Extract the (X, Y) coordinate from the center of the cell holding the provided text.  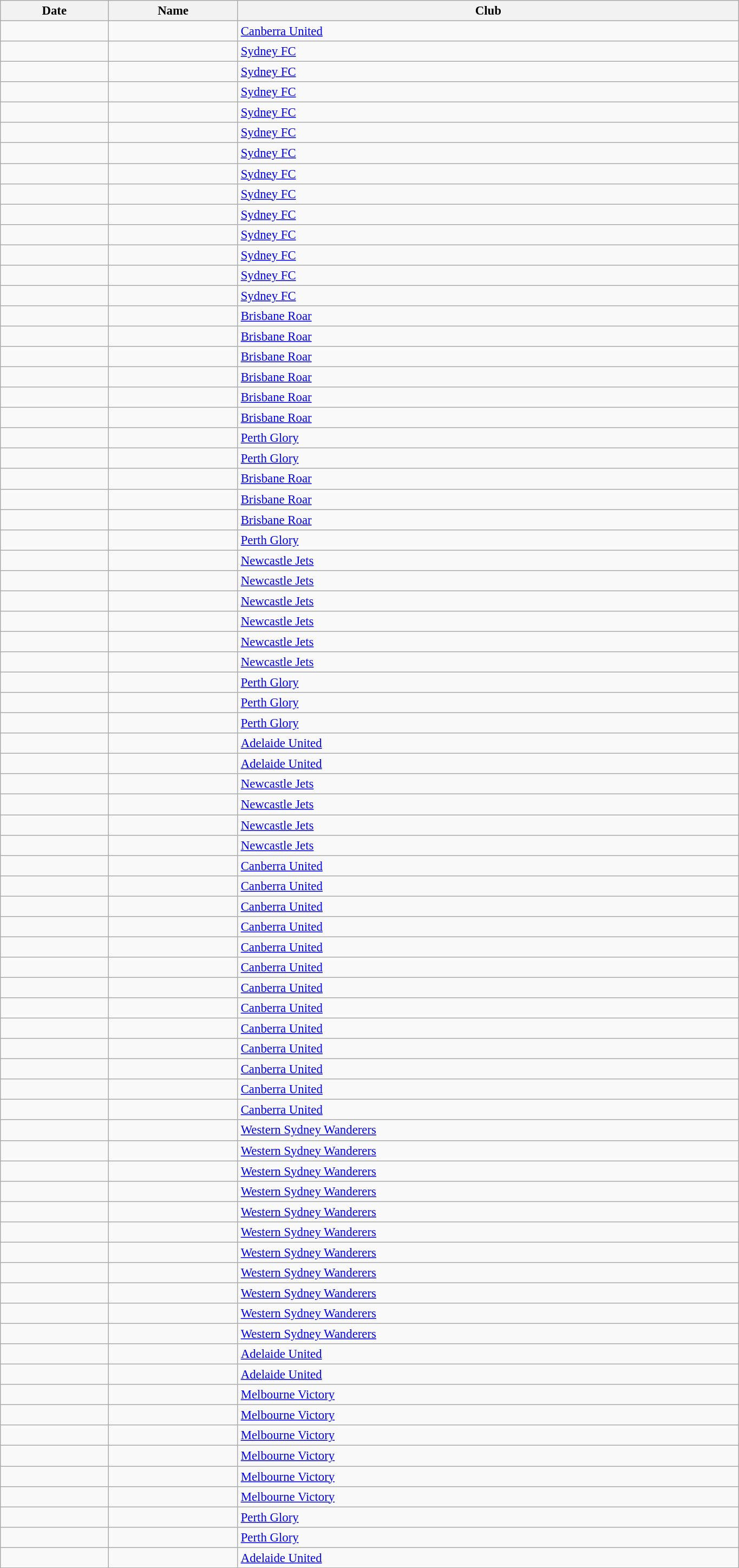
Date (54, 11)
Name (173, 11)
Club (488, 11)
